Provide the (X, Y) coordinate of the cell's center where the given text is located.  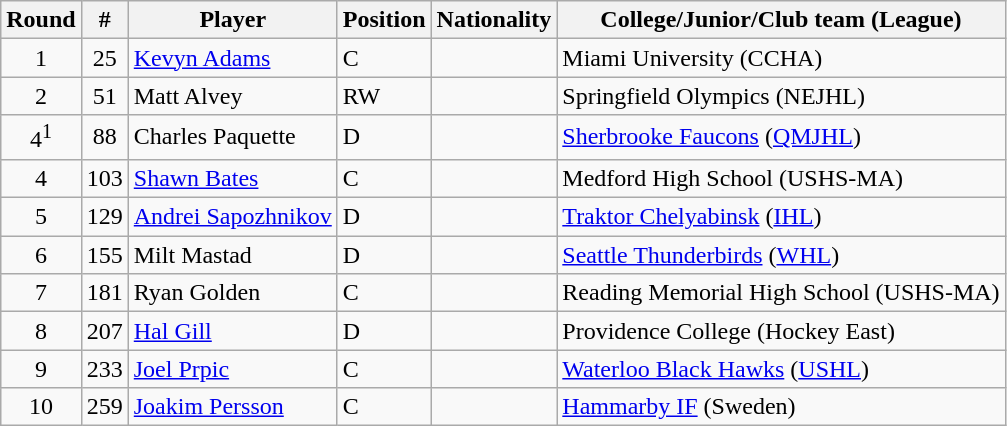
Round (41, 20)
Player (232, 20)
Medford High School (USHS-MA) (781, 178)
Seattle Thunderbirds (WHL) (781, 255)
181 (104, 293)
25 (104, 58)
Joel Prpic (232, 369)
Joakim Persson (232, 407)
Hammarby IF (Sweden) (781, 407)
9 (41, 369)
Position (384, 20)
Andrei Sapozhnikov (232, 217)
2 (41, 96)
4 (41, 178)
1 (41, 58)
Shawn Bates (232, 178)
Waterloo Black Hawks (USHL) (781, 369)
Ryan Golden (232, 293)
Charles Paquette (232, 138)
51 (104, 96)
5 (41, 217)
Matt Alvey (232, 96)
Sherbrooke Faucons (QMJHL) (781, 138)
Providence College (Hockey East) (781, 331)
259 (104, 407)
88 (104, 138)
Traktor Chelyabinsk (IHL) (781, 217)
207 (104, 331)
Nationality (494, 20)
Miami University (CCHA) (781, 58)
6 (41, 255)
Springfield Olympics (NEJHL) (781, 96)
Hal Gill (232, 331)
RW (384, 96)
# (104, 20)
129 (104, 217)
7 (41, 293)
Milt Mastad (232, 255)
233 (104, 369)
Kevyn Adams (232, 58)
103 (104, 178)
155 (104, 255)
10 (41, 407)
41 (41, 138)
Reading Memorial High School (USHS-MA) (781, 293)
College/Junior/Club team (League) (781, 20)
8 (41, 331)
